Extract the [X, Y] coordinate from the center of the cell holding the provided text.  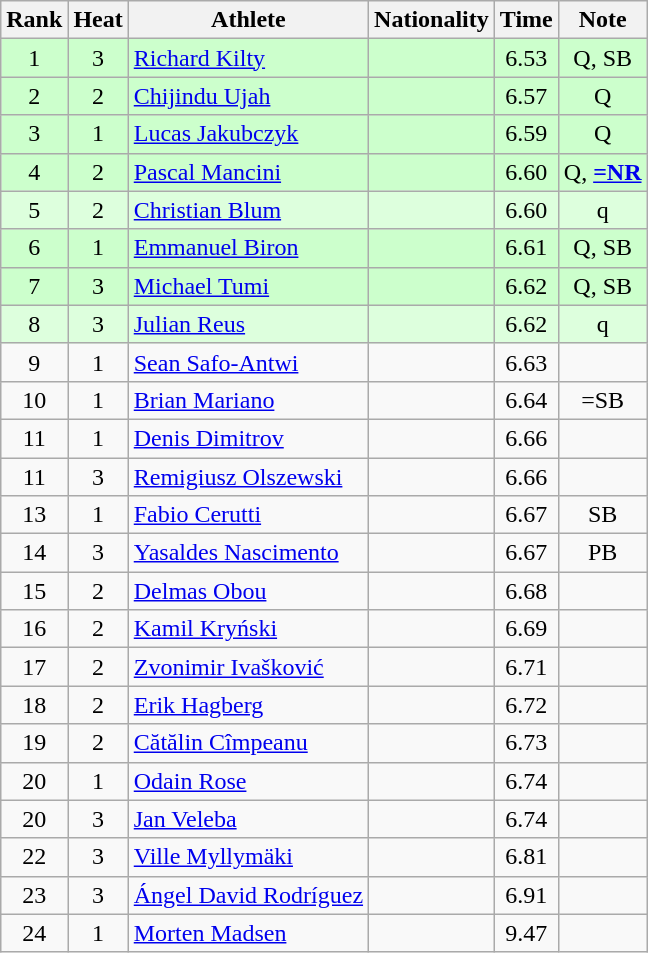
Emmanuel Biron [248, 248]
Delmas Obou [248, 591]
Fabio Cerutti [248, 515]
Odain Rose [248, 781]
Richard Kilty [248, 58]
Michael Tumi [248, 286]
SB [602, 515]
Zvonimir Ivašković [248, 667]
22 [34, 857]
Remigiusz Olszewski [248, 477]
Rank [34, 20]
=SB [602, 400]
9.47 [526, 933]
Christian Blum [248, 210]
15 [34, 591]
6.61 [526, 248]
6.69 [526, 629]
Sean Safo-Antwi [248, 362]
Note [602, 20]
13 [34, 515]
24 [34, 933]
Chijindu Ujah [248, 96]
14 [34, 553]
Athlete [248, 20]
6.68 [526, 591]
Lucas Jakubczyk [248, 134]
PB [602, 553]
4 [34, 172]
Kamil Kryński [248, 629]
6.73 [526, 743]
6.81 [526, 857]
Morten Madsen [248, 933]
6.59 [526, 134]
6.64 [526, 400]
Cătălin Cîmpeanu [248, 743]
6.72 [526, 705]
7 [34, 286]
23 [34, 895]
Brian Mariano [248, 400]
19 [34, 743]
Q, =NR [602, 172]
Time [526, 20]
Heat [98, 20]
Jan Veleba [248, 819]
Pascal Mancini [248, 172]
9 [34, 362]
Erik Hagberg [248, 705]
Denis Dimitrov [248, 438]
6.63 [526, 362]
5 [34, 210]
Yasaldes Nascimento [248, 553]
16 [34, 629]
6.91 [526, 895]
6 [34, 248]
Nationality [432, 20]
Ville Myllymäki [248, 857]
10 [34, 400]
18 [34, 705]
6.57 [526, 96]
6.71 [526, 667]
Ángel David Rodríguez [248, 895]
6.53 [526, 58]
8 [34, 324]
17 [34, 667]
Julian Reus [248, 324]
